Extract the (X, Y) coordinate from the center of the cell holding the provided text.  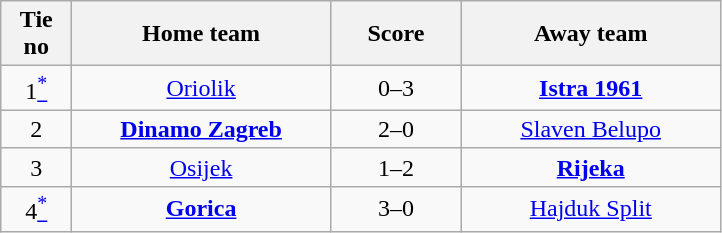
Rijeka (590, 167)
4* (36, 208)
2–0 (396, 129)
Dinamo Zagreb (202, 129)
Oriolik (202, 88)
1* (36, 88)
Slaven Belupo (590, 129)
Osijek (202, 167)
3–0 (396, 208)
Score (396, 34)
3 (36, 167)
Tie no (36, 34)
Hajduk Split (590, 208)
Home team (202, 34)
2 (36, 129)
Istra 1961 (590, 88)
1–2 (396, 167)
0–3 (396, 88)
Gorica (202, 208)
Away team (590, 34)
